Capture the cell that displays the provided text and extract its (X, Y) central coordinate. 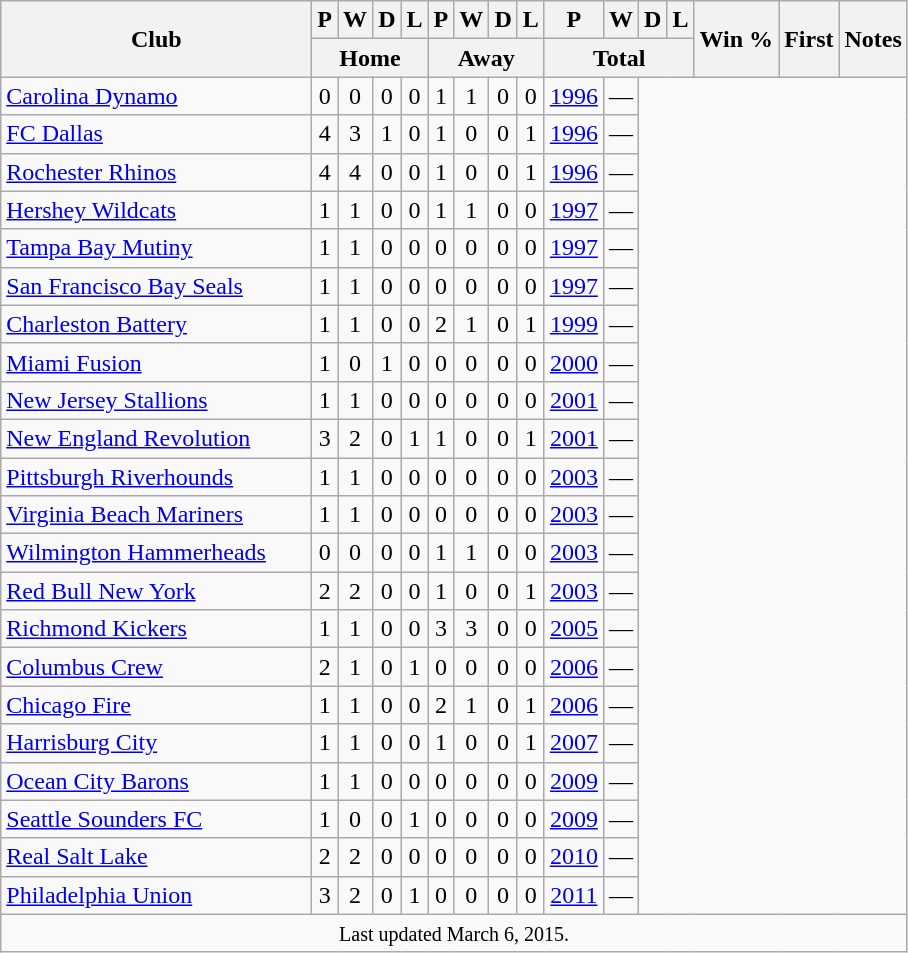
2011 (574, 895)
Hershey Wildcats (156, 210)
Rochester Rhinos (156, 172)
Real Salt Lake (156, 857)
2005 (574, 629)
Total (619, 58)
Miami Fusion (156, 362)
San Francisco Bay Seals (156, 286)
Club (156, 39)
Chicago Fire (156, 705)
Home (370, 58)
Seattle Sounders FC (156, 819)
First (809, 39)
Red Bull New York (156, 591)
Win % (736, 39)
Philadelphia Union (156, 895)
Pittsburgh Riverhounds (156, 477)
Tampa Bay Mutiny (156, 248)
2010 (574, 857)
New England Revolution (156, 438)
Harrisburg City (156, 743)
FC Dallas (156, 134)
Away (486, 58)
Last updated March 6, 2015. (454, 933)
Ocean City Barons (156, 781)
New Jersey Stallions (156, 400)
Notes (873, 39)
1999 (574, 324)
2007 (574, 743)
Virginia Beach Mariners (156, 515)
Columbus Crew (156, 667)
Charleston Battery (156, 324)
2000 (574, 362)
Carolina Dynamo (156, 96)
Wilmington Hammerheads (156, 553)
Richmond Kickers (156, 629)
